Search for the cell housing the specified text and yield its [x, y] center coordinate. 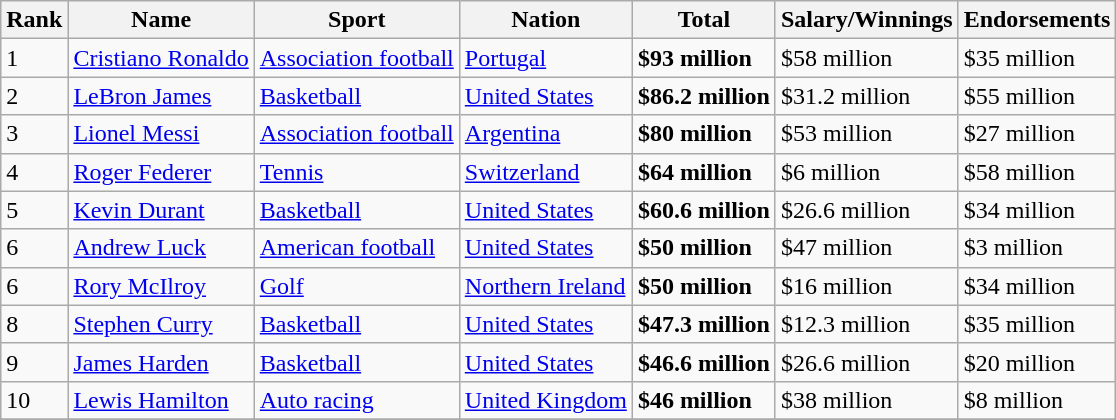
Salary/Winnings [866, 20]
Roger Federer [161, 172]
Andrew Luck [161, 248]
James Harden [161, 362]
4 [34, 172]
Rank [34, 20]
3 [34, 134]
Stephen Curry [161, 324]
2 [34, 96]
$46.6 million [704, 362]
Auto racing [356, 400]
8 [34, 324]
$27 million [1037, 134]
$47.3 million [704, 324]
$16 million [866, 286]
$3 million [1037, 248]
$86.2 million [704, 96]
$93 million [704, 58]
United Kingdom [546, 400]
LeBron James [161, 96]
Kevin Durant [161, 210]
$55 million [1037, 96]
Tennis [356, 172]
$47 million [866, 248]
$64 million [704, 172]
Northern Ireland [546, 286]
$20 million [1037, 362]
Total [704, 20]
$60.6 million [704, 210]
$46 million [704, 400]
Lewis Hamilton [161, 400]
Lionel Messi [161, 134]
Argentina [546, 134]
$31.2 million [866, 96]
Golf [356, 286]
American football [356, 248]
Switzerland [546, 172]
Rory McIlroy [161, 286]
Name [161, 20]
Cristiano Ronaldo [161, 58]
$12.3 million [866, 324]
$80 million [704, 134]
$38 million [866, 400]
Endorsements [1037, 20]
10 [34, 400]
5 [34, 210]
Portugal [546, 58]
$53 million [866, 134]
$8 million [1037, 400]
1 [34, 58]
9 [34, 362]
Sport [356, 20]
$6 million [866, 172]
Nation [546, 20]
